Determine the [X, Y] coordinate at the center of the cell enclosing the given text.  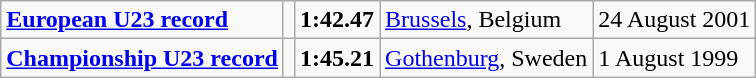
European U23 record [142, 20]
Brussels, Belgium [486, 20]
Championship U23 record [142, 58]
1:45.21 [336, 58]
1 August 1999 [674, 58]
Gothenburg, Sweden [486, 58]
24 August 2001 [674, 20]
1:42.47 [336, 20]
